Extract the (X, Y) coordinate from the center of the cell holding the provided text.  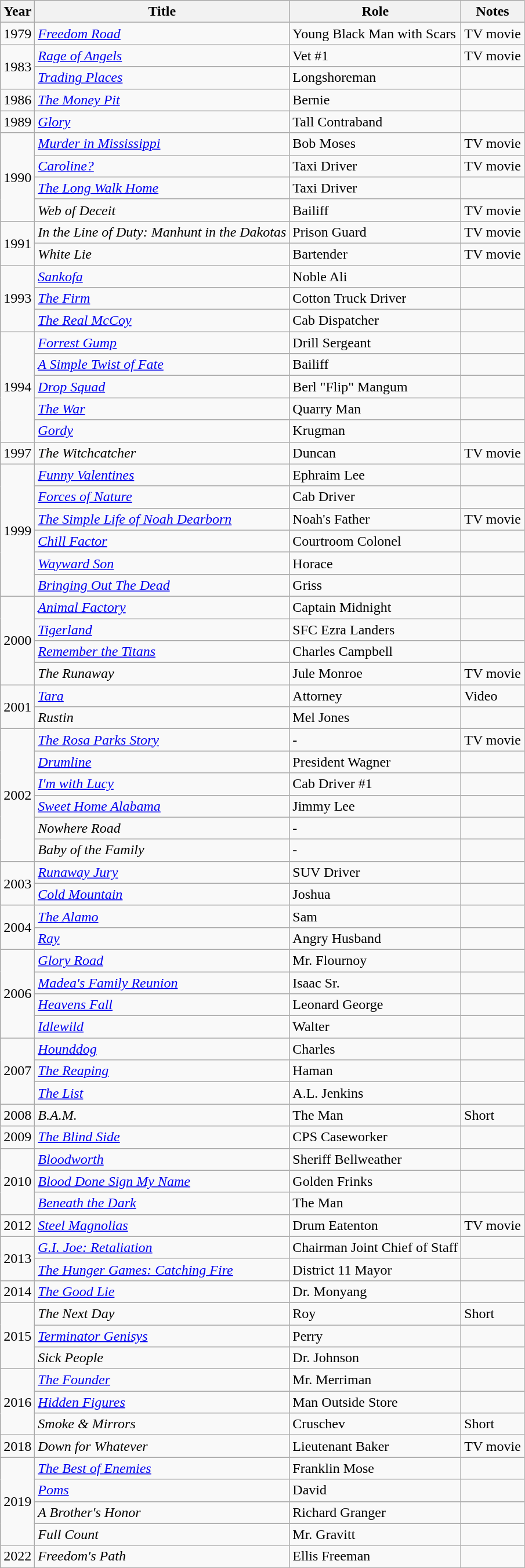
Quarry Man (375, 409)
Ephraim Lee (375, 475)
2004 (17, 927)
Captain Midnight (375, 607)
Cotton Truck Driver (375, 299)
Glory Road (162, 960)
Tigerland (162, 629)
Dr. Johnson (375, 1358)
David (375, 1490)
Courtroom Colonel (375, 541)
The Blind Side (162, 1137)
Gordy (162, 431)
Charles (375, 1049)
Title (162, 12)
The Next Day (162, 1313)
Vet #1 (375, 56)
Lieutenant Baker (375, 1446)
A Brother's Honor (162, 1512)
Haman (375, 1071)
Smoke & Mirrors (162, 1424)
Sick People (162, 1358)
The Founder (162, 1380)
Berl "Flip" Mangum (375, 387)
1983 (17, 67)
Full Count (162, 1534)
Chill Factor (162, 541)
Mr. Flournoy (375, 960)
Leonard George (375, 1005)
Perry (375, 1335)
2006 (17, 993)
Krugman (375, 431)
Rage of Angels (162, 56)
1997 (17, 453)
2018 (17, 1446)
2008 (17, 1115)
1994 (17, 387)
Ray (162, 938)
Duncan (375, 453)
Hounddog (162, 1049)
Mr. Gravitt (375, 1534)
Blood Done Sign My Name (162, 1181)
Noble Ali (375, 277)
Bringing Out The Dead (162, 585)
Sweet Home Alabama (162, 806)
Noah's Father (375, 519)
The List (162, 1093)
Attorney (375, 696)
1986 (17, 100)
Year (17, 12)
The Hunger Games: Catching Fire (162, 1269)
Idlewild (162, 1027)
Wayward Son (162, 563)
Runaway Jury (162, 872)
1989 (17, 122)
Rustin (162, 718)
A Simple Twist of Fate (162, 365)
2002 (17, 795)
Young Black Man with Scars (375, 34)
CPS Caseworker (375, 1137)
Murder in Mississippi (162, 144)
President Wagner (375, 762)
SFC Ezra Landers (375, 629)
Funny Valentines (162, 475)
Freedom Road (162, 34)
Franklin Mose (375, 1468)
Ellis Freeman (375, 1556)
Role (375, 12)
2009 (17, 1137)
Madea's Family Reunion (162, 983)
2014 (17, 1291)
I'm with Lucy (162, 784)
2001 (17, 707)
1979 (17, 34)
Sankofa (162, 277)
Sheriff Bellweather (375, 1159)
Bartender (375, 254)
Isaac Sr. (375, 983)
Charles Campbell (375, 652)
Cold Mountain (162, 894)
In the Line of Duty: Manhunt in the Dakotas (162, 232)
Beneath the Dark (162, 1203)
The Good Lie (162, 1291)
Man Outside Store (375, 1402)
2022 (17, 1556)
The Money Pit (162, 100)
Bloodworth (162, 1159)
2003 (17, 883)
Prison Guard (375, 232)
SUV Driver (375, 872)
Caroline? (162, 166)
Terminator Genisys (162, 1335)
Tall Contraband (375, 122)
2007 (17, 1071)
2000 (17, 640)
Poms (162, 1490)
1990 (17, 177)
Mel Jones (375, 718)
Drill Sergeant (375, 343)
Jule Monroe (375, 674)
Golden Frinks (375, 1181)
District 11 Mayor (375, 1269)
Nowhere Road (162, 828)
Joshua (375, 894)
B.A.M. (162, 1115)
Chairman Joint Chief of Staff (375, 1247)
The Reaping (162, 1071)
2015 (17, 1335)
A.L. Jenkins (375, 1093)
Hidden Figures (162, 1402)
The Firm (162, 299)
2010 (17, 1181)
Remember the Titans (162, 652)
1999 (17, 530)
Jimmy Lee (375, 806)
G.I. Joe: Retaliation (162, 1247)
Animal Factory (162, 607)
Angry Husband (375, 938)
Mr. Merriman (375, 1380)
2013 (17, 1258)
The Rosa Parks Story (162, 740)
Notes (493, 12)
The Best of Enemies (162, 1468)
Heavens Fall (162, 1005)
Web of Deceit (162, 210)
2016 (17, 1402)
Roy (375, 1313)
Video (493, 696)
1993 (17, 299)
The Alamo (162, 916)
Forces of Nature (162, 497)
1991 (17, 243)
2012 (17, 1225)
Forrest Gump (162, 343)
Bernie (375, 100)
The Real McCoy (162, 321)
Sam (375, 916)
Tara (162, 696)
Dr. Monyang (375, 1291)
Drop Squad (162, 387)
Cruschev (375, 1424)
Steel Magnolias (162, 1225)
Walter (375, 1027)
Cab Driver #1 (375, 784)
Cab Driver (375, 497)
Richard Granger (375, 1512)
Horace (375, 563)
Down for Whatever (162, 1446)
Longshoreman (375, 78)
The Simple Life of Noah Dearborn (162, 519)
Trading Places (162, 78)
2019 (17, 1501)
The Runaway (162, 674)
Bob Moses (375, 144)
Drumline (162, 762)
Baby of the Family (162, 850)
The Witchcatcher (162, 453)
Griss (375, 585)
Glory (162, 122)
The Long Walk Home (162, 188)
Cab Dispatcher (375, 321)
Freedom's Path (162, 1556)
The War (162, 409)
White Lie (162, 254)
Drum Eatenton (375, 1225)
